Locate the cell with the specified text and output its (x, y) center coordinate. 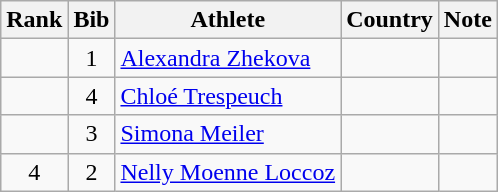
Rank (34, 20)
Bib (92, 20)
Athlete (228, 20)
Country (390, 20)
3 (92, 134)
Note (468, 20)
Chloé Trespeuch (228, 96)
Simona Meiler (228, 134)
2 (92, 172)
1 (92, 58)
Alexandra Zhekova (228, 58)
Nelly Moenne Loccoz (228, 172)
